Extract the [x, y] coordinate from the center of the cell holding the provided text.  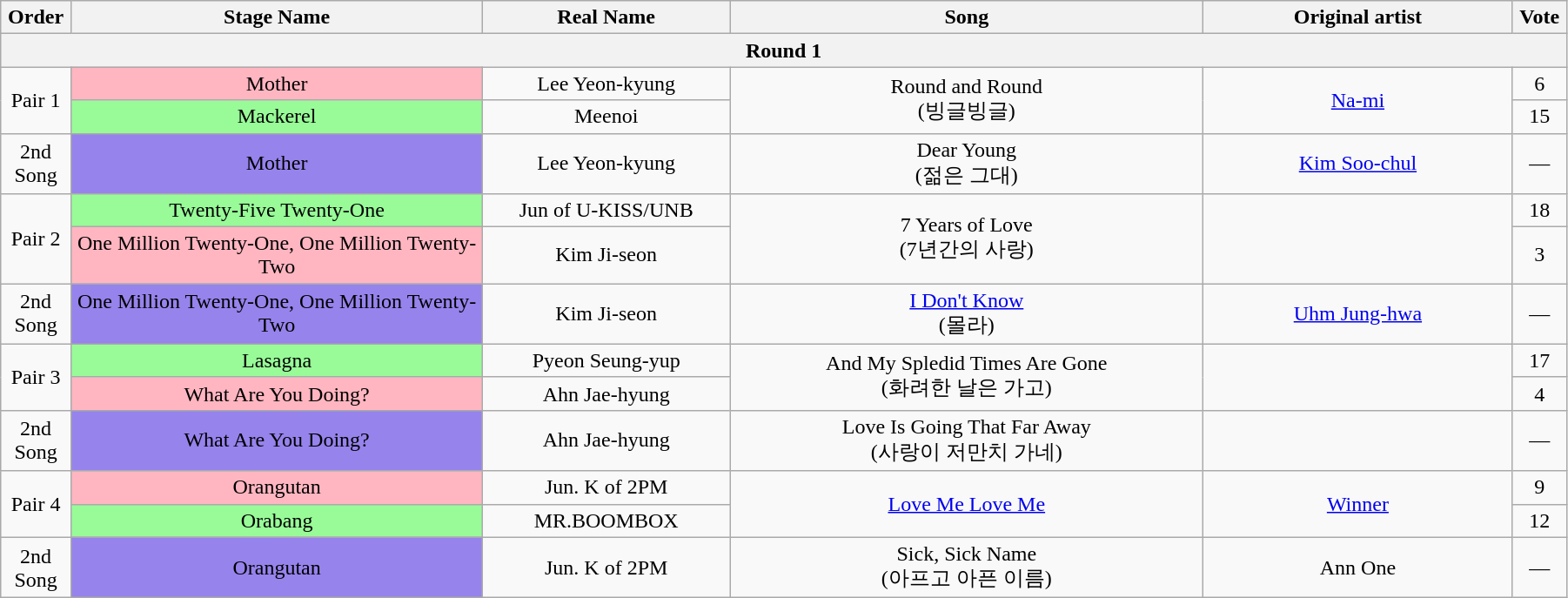
Love Me Love Me [967, 504]
Real Name [606, 17]
Orabang [277, 521]
3 [1540, 256]
Dear Young(젊은 그대) [967, 164]
18 [1540, 211]
Pair 1 [37, 100]
Ann One [1357, 568]
7 Years of Love(7년간의 사랑) [967, 239]
Original artist [1357, 17]
Uhm Jung-hwa [1357, 314]
4 [1540, 393]
Kim Soo-chul [1357, 164]
I Don't Know(몰라) [967, 314]
Order [37, 17]
Twenty-Five Twenty-One [277, 211]
MR.BOOMBOX [606, 521]
Love Is Going That Far Away(사랑이 저만치 가네) [967, 440]
Stage Name [277, 17]
Round and Round(빙글빙글) [967, 100]
12 [1540, 521]
Round 1 [784, 50]
Pair 4 [37, 504]
Pyeon Seung-yup [606, 360]
9 [1540, 487]
Lasagna [277, 360]
Pair 3 [37, 377]
17 [1540, 360]
Winner [1357, 504]
Vote [1540, 17]
Sick, Sick Name(아프고 아픈 이름) [967, 568]
Pair 2 [37, 239]
Na-mi [1357, 100]
Meenoi [606, 117]
Jun of U-KISS/UNB [606, 211]
Song [967, 17]
Mackerel [277, 117]
6 [1540, 84]
And My Spledid Times Are Gone(화려한 날은 가고) [967, 377]
15 [1540, 117]
